Detect which cell encompasses the target text, then output its (x, y) center coordinate. 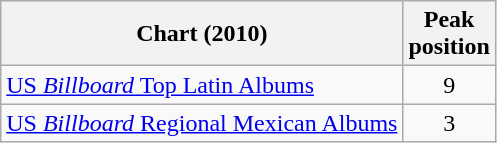
US Billboard Regional Mexican Albums (202, 123)
Peakposition (449, 34)
9 (449, 85)
US Billboard Top Latin Albums (202, 85)
3 (449, 123)
Chart (2010) (202, 34)
